Find where the given text appears and provide that cell's center as (X, Y) coordinate. 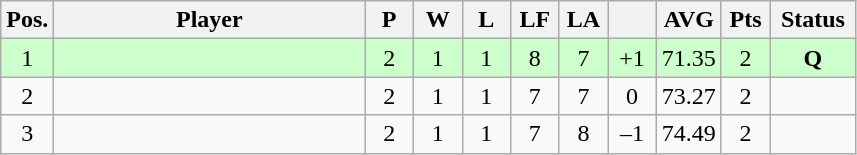
–1 (632, 134)
LA (584, 20)
+1 (632, 58)
3 (28, 134)
P (390, 20)
74.49 (688, 134)
0 (632, 96)
AVG (688, 20)
Pos. (28, 20)
LF (536, 20)
L (486, 20)
Player (210, 20)
W (438, 20)
Pts (746, 20)
73.27 (688, 96)
Q (813, 58)
71.35 (688, 58)
Status (813, 20)
